Pinpoint the cell where the given text exists, returning its (x, y) midpoint coordinate. 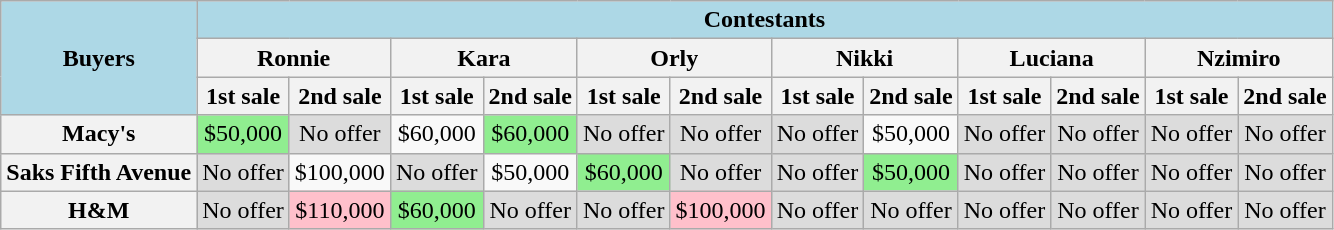
Contestants (764, 20)
Macy's (99, 134)
Buyers (99, 58)
Orly (674, 58)
Ronnie (294, 58)
Nikki (864, 58)
Nzimiro (1238, 58)
$110,000 (340, 210)
Kara (484, 58)
Luciana (1052, 58)
H&M (99, 210)
Saks Fifth Avenue (99, 172)
